From the cell containing the given text, extract its center point as (X, Y) coordinate. 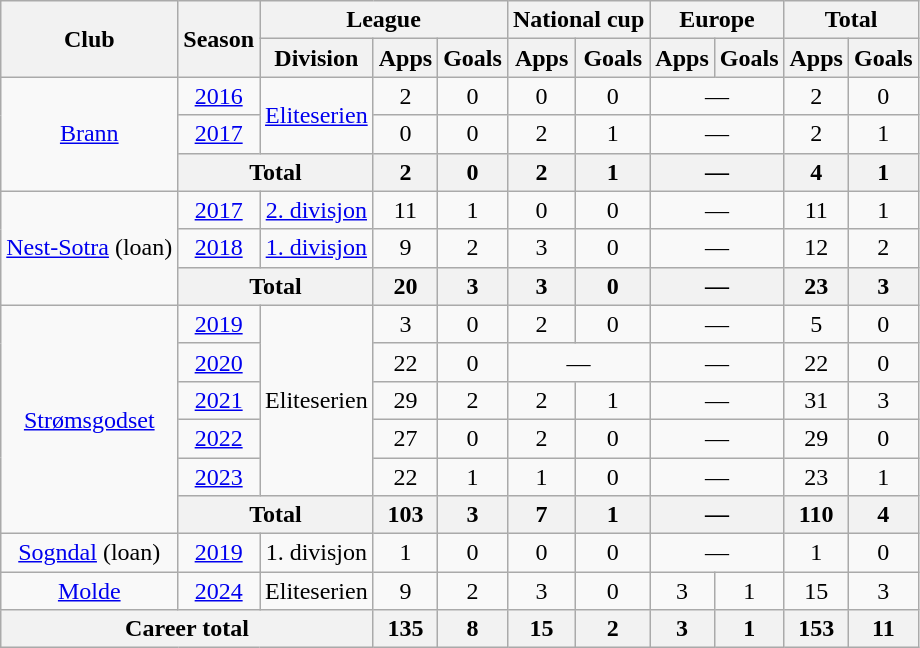
135 (405, 629)
31 (816, 400)
Sogndal (loan) (90, 553)
Molde (90, 591)
12 (816, 248)
27 (405, 438)
8 (473, 629)
Europe (717, 20)
Club (90, 39)
2. divisjon (317, 210)
103 (405, 515)
2024 (219, 591)
Brann (90, 134)
5 (816, 324)
20 (405, 286)
2016 (219, 96)
2021 (219, 400)
Career total (187, 629)
League (384, 20)
110 (816, 515)
2023 (219, 477)
153 (816, 629)
2022 (219, 438)
2018 (219, 248)
Nest-Sotra (loan) (90, 248)
National cup (578, 20)
7 (541, 515)
2020 (219, 362)
Division (317, 58)
Strømsgodset (90, 419)
Season (219, 39)
